From the cell containing the given text, extract its center point as (x, y) coordinate. 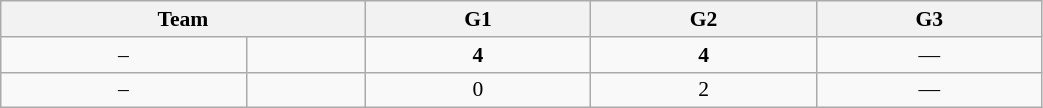
G2 (704, 19)
0 (478, 90)
2 (704, 90)
G3 (929, 19)
G1 (478, 19)
Team (183, 19)
